Locate the cell with the specified text and output its (X, Y) center coordinate. 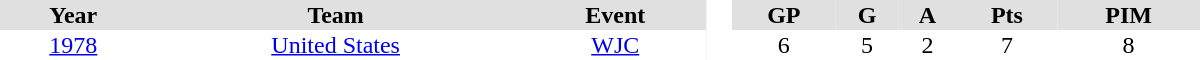
8 (1128, 45)
G (867, 15)
GP (784, 15)
Pts (1008, 15)
2 (927, 45)
United States (336, 45)
5 (867, 45)
A (927, 15)
Year (74, 15)
6 (784, 45)
Team (336, 15)
Event (616, 15)
7 (1008, 45)
PIM (1128, 15)
1978 (74, 45)
WJC (616, 45)
